Scan for the cell matching the given text and deliver its (x, y) coordinate at center. 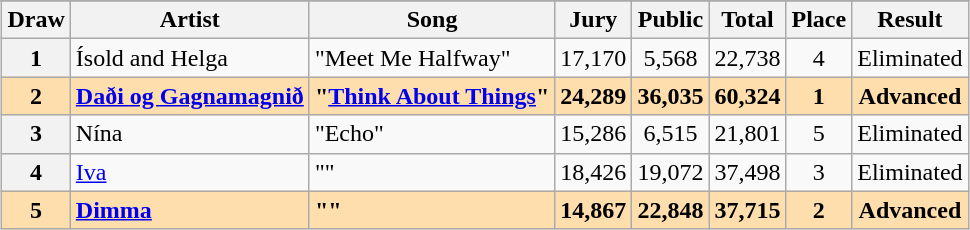
21,801 (748, 134)
Song (432, 20)
"Think About Things" (432, 96)
24,289 (594, 96)
Total (748, 20)
Nína (190, 134)
Daði og Gagnamagnið (190, 96)
"Echo" (432, 134)
Public (670, 20)
19,072 (670, 172)
15,286 (594, 134)
5,568 (670, 58)
36,035 (670, 96)
6,515 (670, 134)
Iva (190, 172)
Result (910, 20)
37,715 (748, 210)
17,170 (594, 58)
Draw (36, 20)
37,498 (748, 172)
Place (819, 20)
Artist (190, 20)
Dimma (190, 210)
"Meet Me Halfway" (432, 58)
14,867 (594, 210)
22,738 (748, 58)
60,324 (748, 96)
Ísold and Helga (190, 58)
18,426 (594, 172)
22,848 (670, 210)
Jury (594, 20)
